Return the [x, y] coordinate for the center point of the cell that contains the specified text.  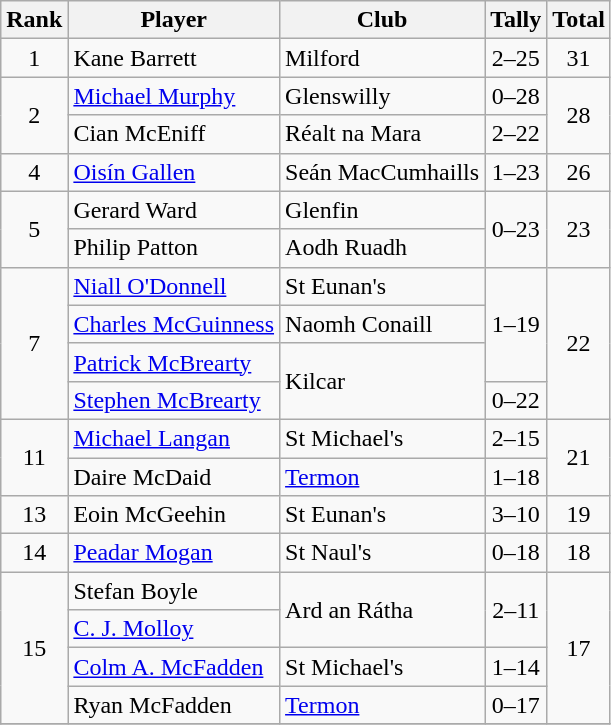
13 [34, 515]
Stephen McBrearty [174, 400]
17 [579, 648]
Philip Patton [174, 248]
Réalt na Mara [382, 134]
Michael Langan [174, 438]
C. J. Molloy [174, 629]
22 [579, 343]
18 [579, 553]
14 [34, 553]
Glenfin [382, 210]
Seán MacCumhaills [382, 172]
28 [579, 115]
Ryan McFadden [174, 705]
Colm A. McFadden [174, 667]
Aodh Ruadh [382, 248]
Kilcar [382, 381]
0–18 [516, 553]
7 [34, 343]
3–10 [516, 515]
23 [579, 229]
Milford [382, 58]
Player [174, 20]
2–25 [516, 58]
Cian McEniff [174, 134]
11 [34, 457]
Patrick McBrearty [174, 362]
Gerard Ward [174, 210]
Michael Murphy [174, 96]
Kane Barrett [174, 58]
0–22 [516, 400]
21 [579, 457]
0–23 [516, 229]
Niall O'Donnell [174, 286]
26 [579, 172]
Daire McDaid [174, 477]
2–11 [516, 610]
Eoin McGeehin [174, 515]
Naomh Conaill [382, 324]
Rank [34, 20]
Total [579, 20]
Charles McGuinness [174, 324]
2–22 [516, 134]
19 [579, 515]
1–14 [516, 667]
Ard an Rátha [382, 610]
0–17 [516, 705]
5 [34, 229]
1–23 [516, 172]
Peadar Mogan [174, 553]
Tally [516, 20]
Stefan Boyle [174, 591]
1–19 [516, 324]
St Naul's [382, 553]
2–15 [516, 438]
31 [579, 58]
2 [34, 115]
0–28 [516, 96]
Oisín Gallen [174, 172]
1 [34, 58]
15 [34, 648]
4 [34, 172]
Club [382, 20]
Glenswilly [382, 96]
1–18 [516, 477]
